Locate the cell with the specified text and output its [x, y] center coordinate. 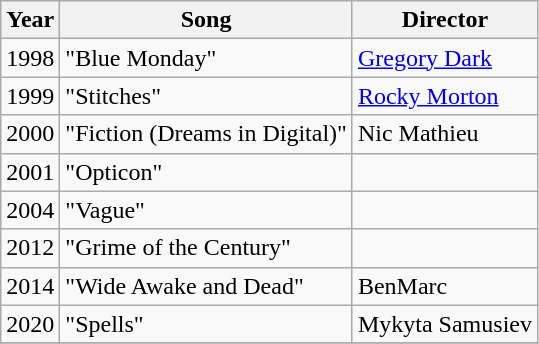
"Fiction (Dreams in Digital)" [206, 134]
2004 [30, 210]
2000 [30, 134]
Year [30, 20]
2001 [30, 172]
"Vague" [206, 210]
Director [444, 20]
BenMarc [444, 286]
"Stitches" [206, 96]
1998 [30, 58]
Mykyta Samusiev [444, 324]
Gregory Dark [444, 58]
2012 [30, 248]
1999 [30, 96]
"Opticon" [206, 172]
Song [206, 20]
"Wide Awake and Dead" [206, 286]
2020 [30, 324]
"Blue Monday" [206, 58]
Rocky Morton [444, 96]
"Spells" [206, 324]
"Grime of the Century" [206, 248]
2014 [30, 286]
Nic Mathieu [444, 134]
